Return the [x, y] coordinate for the center point of the cell that contains the specified text.  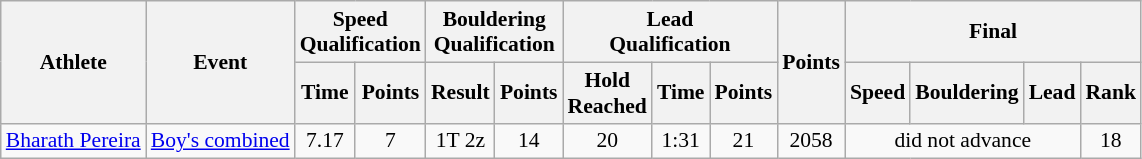
20 [608, 141]
Bouldering [966, 92]
Event [220, 62]
7 [390, 141]
Lead [1052, 92]
Result [460, 92]
Athlete [74, 62]
Final [993, 32]
18 [1110, 141]
7.17 [325, 141]
Bharath Pereira [74, 141]
14 [529, 141]
LeadQualification [670, 32]
did not advance [963, 141]
1:31 [681, 141]
21 [744, 141]
SpeedQualification [360, 32]
2058 [811, 141]
HoldReached [608, 92]
BoulderingQualification [494, 32]
Speed [878, 92]
Boy's combined [220, 141]
Rank [1110, 92]
1T 2z [460, 141]
